Identify which cell holds the provided text, then report its (x, y) central coordinate. 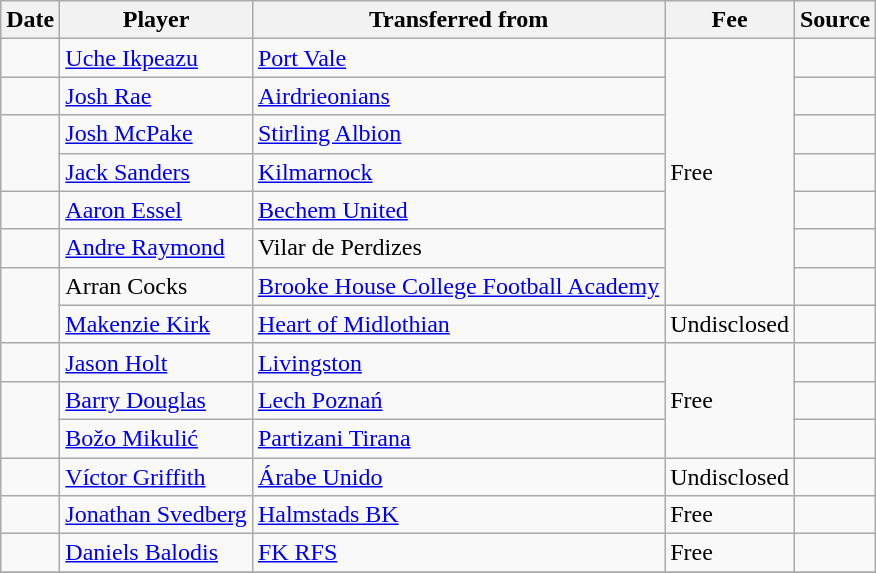
Brooke House College Football Academy (458, 286)
Víctor Griffith (156, 477)
Andre Raymond (156, 248)
Božo Mikulić (156, 438)
Arran Cocks (156, 286)
Daniels Balodis (156, 553)
Player (156, 20)
Stirling Albion (458, 134)
Livingston (458, 362)
Josh Rae (156, 96)
Vilar de Perdizes (458, 248)
Date (30, 20)
Árabe Unido (458, 477)
Halmstads BK (458, 515)
Makenzie Kirk (156, 324)
Heart of Midlothian (458, 324)
Airdrieonians (458, 96)
FK RFS (458, 553)
Jonathan Svedberg (156, 515)
Fee (730, 20)
Transferred from (458, 20)
Uche Ikpeazu (156, 58)
Kilmarnock (458, 172)
Bechem United (458, 210)
Port Vale (458, 58)
Source (834, 20)
Jason Holt (156, 362)
Josh McPake (156, 134)
Partizani Tirana (458, 438)
Jack Sanders (156, 172)
Aaron Essel (156, 210)
Barry Douglas (156, 400)
Lech Poznań (458, 400)
